Capture the cell that displays the provided text and extract its (x, y) central coordinate. 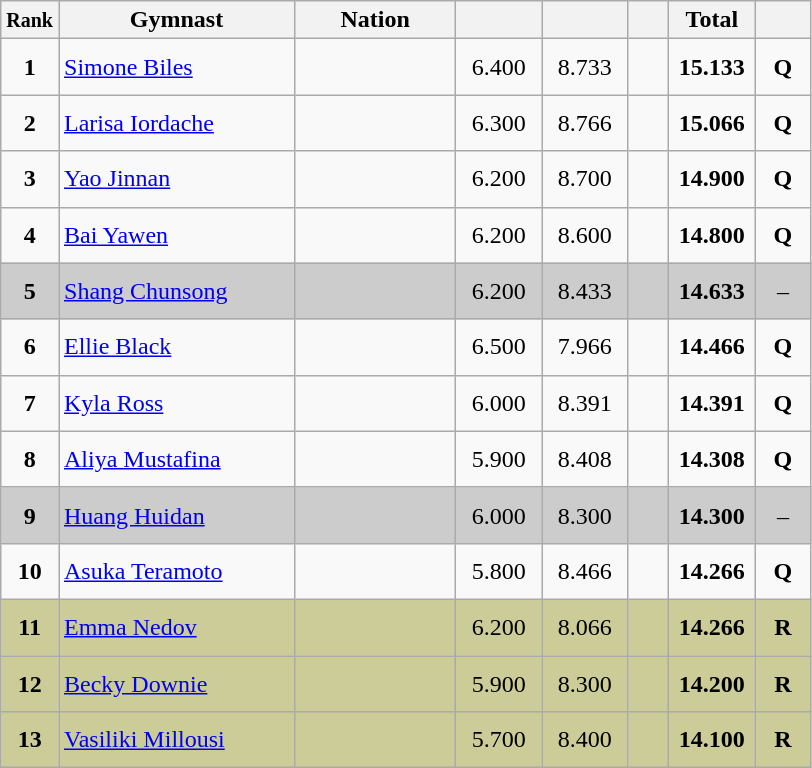
14.633 (712, 291)
5 (30, 291)
Becky Downie (176, 684)
Simone Biles (176, 67)
Huang Huidan (176, 515)
15.066 (712, 123)
14.300 (712, 515)
9 (30, 515)
6.300 (499, 123)
Vasiliki Millousi (176, 740)
Gymnast (176, 20)
5.700 (499, 740)
Aliya Mustafina (176, 459)
8.466 (585, 571)
8.433 (585, 291)
13 (30, 740)
5.800 (499, 571)
Shang Chunsong (176, 291)
8.408 (585, 459)
14.308 (712, 459)
Bai Yawen (176, 235)
15.133 (712, 67)
Kyla Ross (176, 403)
Larisa Iordache (176, 123)
8.700 (585, 179)
2 (30, 123)
Rank (30, 20)
14.391 (712, 403)
7.966 (585, 347)
14.800 (712, 235)
11 (30, 627)
3 (30, 179)
1 (30, 67)
4 (30, 235)
Emma Nedov (176, 627)
8.733 (585, 67)
Yao Jinnan (176, 179)
8.600 (585, 235)
Total (712, 20)
7 (30, 403)
Nation (376, 20)
14.900 (712, 179)
14.100 (712, 740)
Asuka Teramoto (176, 571)
Ellie Black (176, 347)
8.400 (585, 740)
12 (30, 684)
14.200 (712, 684)
6 (30, 347)
6.500 (499, 347)
8.391 (585, 403)
14.466 (712, 347)
10 (30, 571)
8 (30, 459)
8.766 (585, 123)
6.400 (499, 67)
8.066 (585, 627)
